Determine the [x, y] coordinate at the center of the cell enclosing the given text.  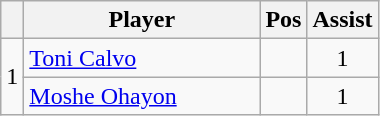
Pos [284, 20]
Assist [342, 20]
Player [142, 20]
Toni Calvo [142, 58]
Moshe Ohayon [142, 96]
